Capture the cell that displays the provided text and extract its [X, Y] central coordinate. 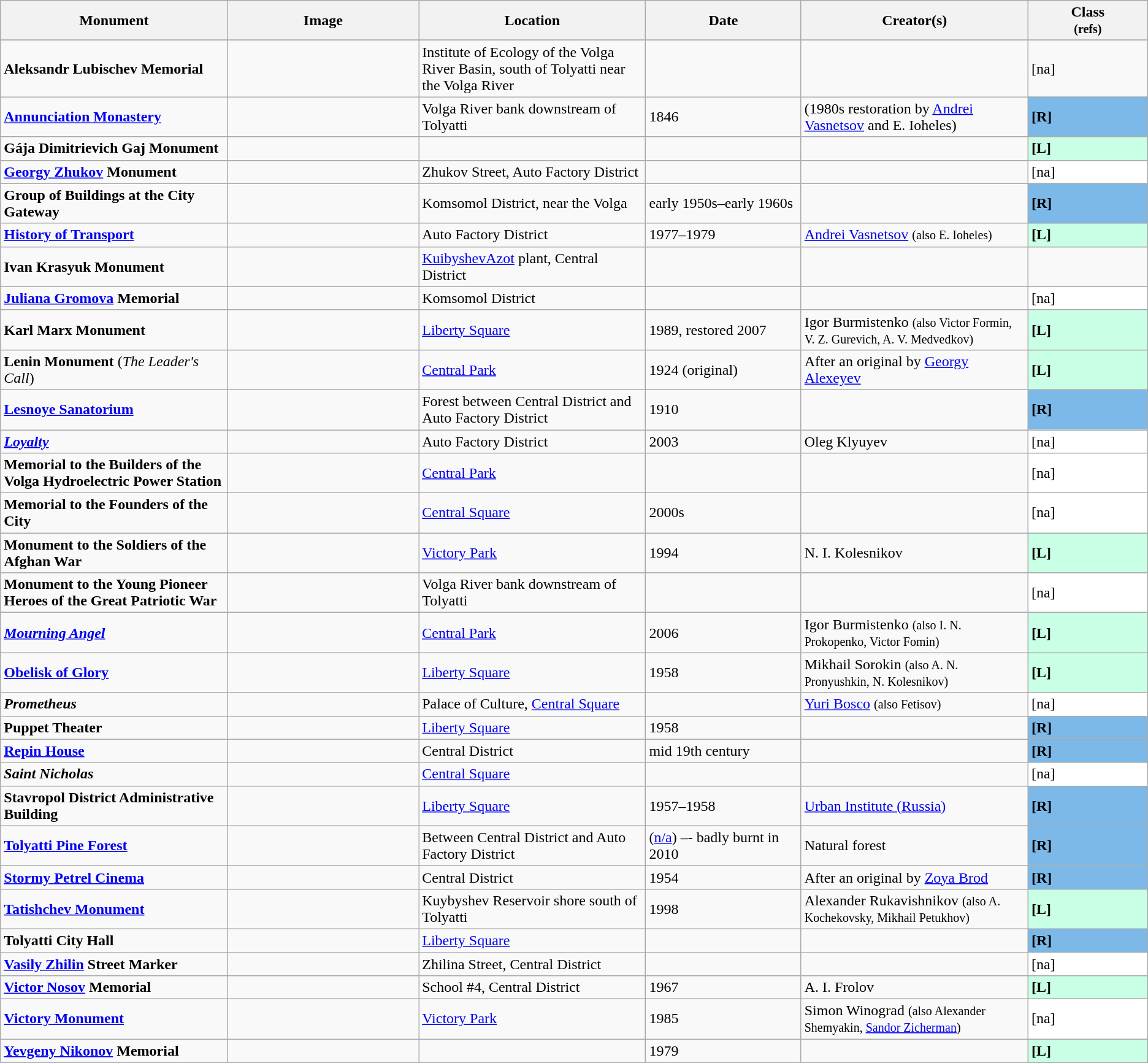
Between Central District and Auto Factory District [532, 845]
Image [323, 21]
1977–1979 [724, 235]
Juliana Gromova Memorial [114, 298]
Oleg Klyuyev [914, 441]
2006 [724, 633]
Stavropol District Administrative Building [114, 806]
Zhilina Street, Central District [532, 964]
Karl Marx Monument [114, 330]
Georgy Zhukov Monument [114, 172]
Igor Burmistenko (also I. N. Prokopenko, Victor Fomin) [914, 633]
History of Transport [114, 235]
Urban Institute (Russia) [914, 806]
Tolyatti City Hall [114, 940]
Memorial to the Builders of the Volga Hydroelectric Power Station [114, 474]
Ivan Krasyuk Monument [114, 266]
1985 [724, 1019]
Andrei Vasnetsov (also E. Ioheles) [914, 235]
2000s [724, 513]
2003 [724, 441]
1979 [724, 1051]
Group of Buildings at the City Gateway [114, 204]
A. I. Frolov [914, 988]
Annunciation Monastery [114, 117]
Yevgeny Nikonov Memorial [114, 1051]
Forest between Central District and Auto Factory District [532, 410]
Komsomol District, near the Volga [532, 204]
1994 [724, 553]
Aleksandr Lubischev Memorial [114, 69]
Igor Burmistenko (also Victor Formin, V. Z. Gurevich, A. V. Medvedkov) [914, 330]
Alexander Rukavishnikov (also A. Kochekovsky, Mikhail Petukhov) [914, 909]
Monument to the Young Pioneer Heroes of the Great Patriotic War [114, 593]
1989, restored 2007 [724, 330]
early 1950s–early 1960s [724, 204]
Obelisk of Glory [114, 672]
Zhukov Street, Auto Factory District [532, 172]
Mourning Angel [114, 633]
Stormy Petrel Cinema [114, 877]
Puppet Theater [114, 727]
Gája Dimitrievich Gaj Monument [114, 148]
Palace of Culture, Central Square [532, 704]
Victor Nosov Memorial [114, 988]
1954 [724, 877]
1924 (original) [724, 369]
Loyalty [114, 441]
Tatishchev Monument [114, 909]
mid 19th century [724, 751]
N. I. Kolesnikov [914, 553]
Natural forest [914, 845]
Monument to the Soldiers of the Afghan War [114, 553]
Prometheus [114, 704]
Monument [114, 21]
Location [532, 21]
Komsomol District [532, 298]
Vasily Zhilin Street Marker [114, 964]
1846 [724, 117]
Repin House [114, 751]
Saint Nicholas [114, 774]
Simon Winograd (also Alexander Shemyakin, Sandor Zicherman) [914, 1019]
1957–1958 [724, 806]
(1980s restoration by Andrei Vasnetsov and E. Ioheles) [914, 117]
(n/a) –- badly burnt in 2010 [724, 845]
Memorial to the Founders of the City [114, 513]
Date [724, 21]
Lesnoye Sanatorium [114, 410]
1910 [724, 410]
Lenin Monument (The Leader's Call) [114, 369]
After an original by Georgy Alexeyev [914, 369]
1967 [724, 988]
Creator(s) [914, 21]
1998 [724, 909]
KuibyshevAzot plant, Central District [532, 266]
Institute of Ecology of the Volga River Basin, south of Tolyatti near the Volga River [532, 69]
After an original by Zoya Brod [914, 877]
Yuri Bosco (also Fetisov) [914, 704]
Class(refs) [1088, 21]
Kuybyshev Reservoir shore south of Tolyatti [532, 909]
Tolyatti Pine Forest [114, 845]
School #4, Central District [532, 988]
Victory Monument [114, 1019]
Mikhail Sorokin (also A. N. Pronyushkin, N. Kolesnikov) [914, 672]
